Find where the given text appears and provide that cell's center as (X, Y) coordinate. 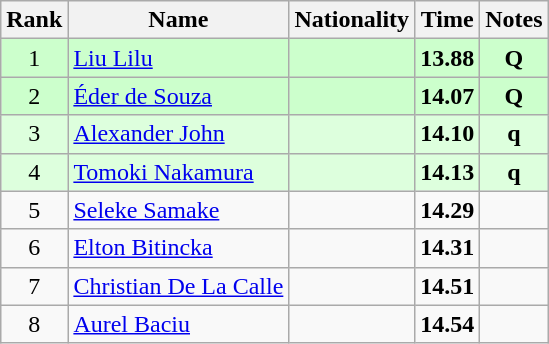
14.54 (448, 324)
Rank (34, 20)
2 (34, 96)
4 (34, 172)
1 (34, 58)
14.29 (448, 210)
8 (34, 324)
Tomoki Nakamura (178, 172)
Aurel Baciu (178, 324)
14.13 (448, 172)
7 (34, 286)
14.07 (448, 96)
5 (34, 210)
6 (34, 248)
Nationality (352, 20)
14.51 (448, 286)
Notes (514, 20)
Alexander John (178, 134)
14.10 (448, 134)
13.88 (448, 58)
Christian De La Calle (178, 286)
Elton Bitincka (178, 248)
3 (34, 134)
14.31 (448, 248)
Seleke Samake (178, 210)
Éder de Souza (178, 96)
Liu Lilu (178, 58)
Name (178, 20)
Time (448, 20)
